Search for the cell housing the specified text and yield its [x, y] center coordinate. 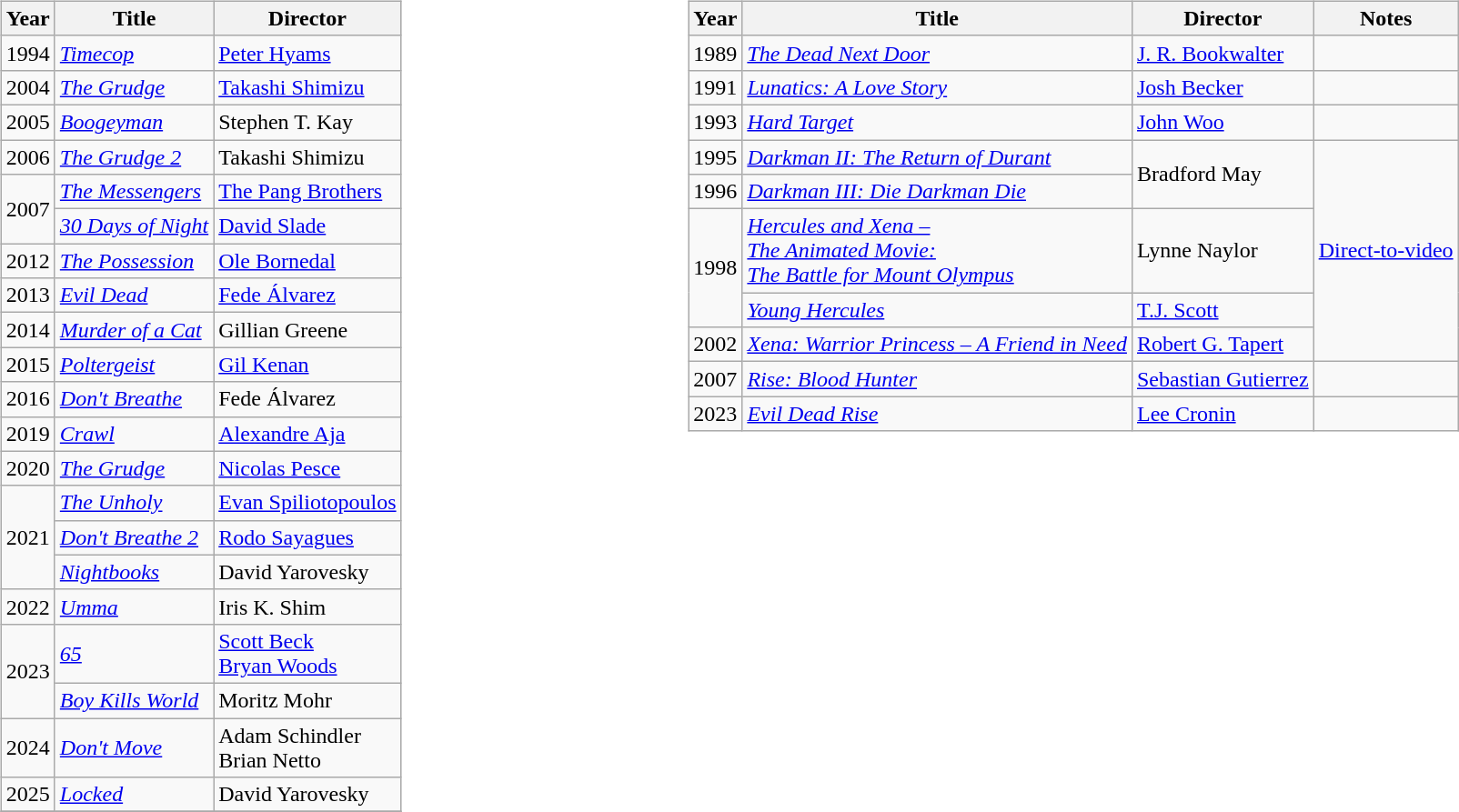
Don't Breathe [134, 399]
2004 [27, 87]
Moritz Mohr [307, 700]
The Unholy [134, 503]
1991 [715, 87]
Locked [134, 795]
2024 [27, 747]
Josh Becker [1223, 87]
Evil Dead Rise [937, 414]
Scott BeckBryan Woods [307, 653]
1994 [27, 53]
Boy Kills World [134, 700]
Xena: Warrior Princess – A Friend in Need [937, 345]
Hard Target [937, 122]
1989 [715, 53]
30 Days of Night [134, 226]
65 [134, 653]
J. R. Bookwalter [1223, 53]
Timecop [134, 53]
Poltergeist [134, 365]
The Messengers [134, 192]
Sebastian Gutierrez [1223, 379]
2019 [27, 434]
Robert G. Tapert [1223, 345]
Don't Move [134, 747]
2021 [27, 537]
The Pang Brothers [307, 192]
Direct-to-video [1386, 251]
Bradford May [1223, 175]
Adam SchindlerBrian Netto [307, 747]
1995 [715, 157]
Evan Spiliotopoulos [307, 503]
Darkman II: The Return of Durant [937, 157]
Iris K. Shim [307, 606]
1998 [715, 268]
2002 [715, 345]
Stephen T. Kay [307, 122]
2016 [27, 399]
John Woo [1223, 122]
2022 [27, 606]
Ole Bornedal [307, 261]
The Possession [134, 261]
David Slade [307, 226]
2006 [27, 157]
2020 [27, 468]
2005 [27, 122]
Evil Dead [134, 296]
Lunatics: A Love Story [937, 87]
Darkman III: Die Darkman Die [937, 192]
Rise: Blood Hunter [937, 379]
1993 [715, 122]
Crawl [134, 434]
2014 [27, 330]
2013 [27, 296]
Murder of a Cat [134, 330]
1996 [715, 192]
Young Hercules [937, 310]
The Grudge 2 [134, 157]
The Dead Next Door [937, 53]
Lynne Naylor [1223, 251]
Rodo Sayagues [307, 537]
Boogeyman [134, 122]
Hercules and Xena –The Animated Movie:The Battle for Mount Olympus [937, 251]
Nicolas Pesce [307, 468]
Gil Kenan [307, 365]
Peter Hyams [307, 53]
Lee Cronin [1223, 414]
Gillian Greene [307, 330]
T.J. Scott [1223, 310]
2012 [27, 261]
Nightbooks [134, 572]
2015 [27, 365]
Notes [1386, 18]
Don't Breathe 2 [134, 537]
Umma [134, 606]
2025 [27, 795]
Alexandre Aja [307, 434]
